Return [X, Y] of the center of cell containing provided text 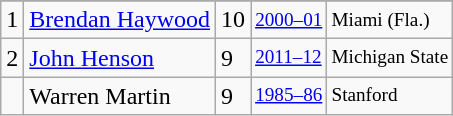
Michigan State [390, 58]
John Henson [120, 58]
1 [12, 20]
2 [12, 58]
Miami (Fla.) [390, 20]
Stanford [390, 96]
10 [234, 20]
1985–86 [289, 96]
2011–12 [289, 58]
2000–01 [289, 20]
Brendan Haywood [120, 20]
Warren Martin [120, 96]
